For the text-containing cell, return its midpoint in (X, Y) coordinate format. 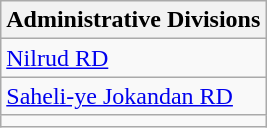
Saheli-ye Jokandan RD (134, 96)
Administrative Divisions (134, 20)
Nilrud RD (134, 58)
